For the text-containing cell, return its midpoint in [x, y] coordinate format. 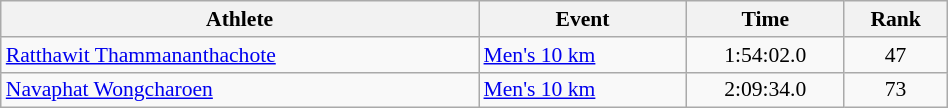
47 [896, 55]
Event [582, 19]
2:09:34.0 [766, 90]
1:54:02.0 [766, 55]
73 [896, 90]
Navaphat Wongcharoen [240, 90]
Athlete [240, 19]
Ratthawit Thammananthachote [240, 55]
Time [766, 19]
Rank [896, 19]
